Extract the [X, Y] coordinate from the center of the cell holding the provided text.  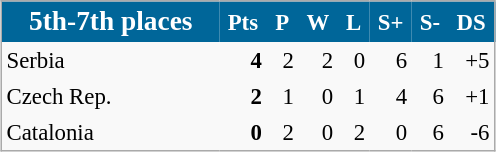
+5 [471, 60]
Catalonia [110, 132]
Czech Rep. [110, 96]
5th-7th places [110, 22]
S- [430, 22]
W [318, 22]
Serbia [110, 60]
S+ [391, 22]
DS [471, 22]
P [282, 22]
-6 [471, 132]
Pts [244, 22]
L [354, 22]
+1 [471, 96]
